Find where the given text appears and provide that cell's center as [X, Y] coordinate. 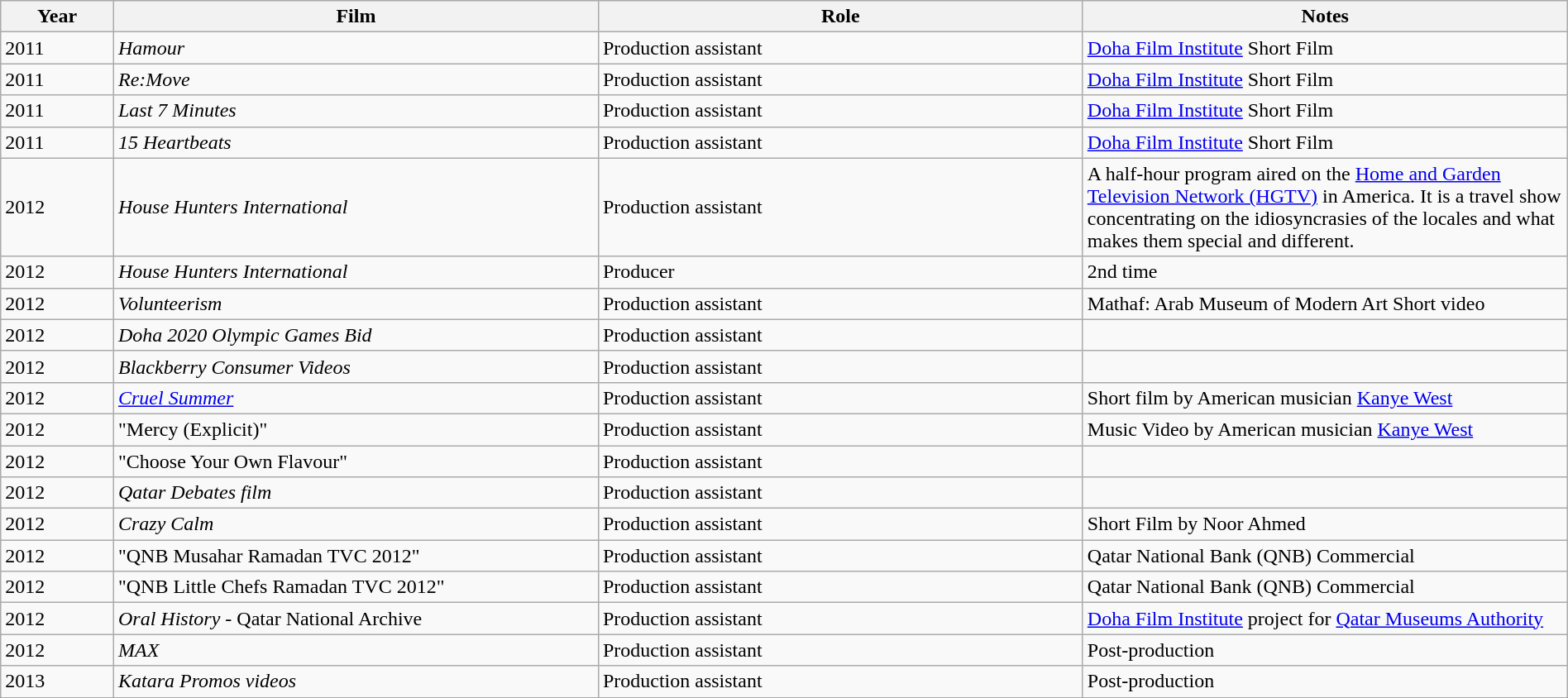
Hamour [356, 48]
Volunteerism [356, 304]
Year [58, 17]
15 Heartbeats [356, 142]
Oral History - Qatar National Archive [356, 619]
"Mercy (Explicit)" [356, 429]
Music Video by American musician Kanye West [1325, 429]
Notes [1325, 17]
Short Film by Noor Ahmed [1325, 524]
Crazy Calm [356, 524]
Re:Move [356, 79]
Doha 2020 Olympic Games Bid [356, 335]
Producer [840, 272]
MAX [356, 650]
Short film by American musician Kanye West [1325, 398]
2013 [58, 681]
Role [840, 17]
Mathaf: Arab Museum of Modern Art Short video [1325, 304]
Last 7 Minutes [356, 111]
Qatar Debates film [356, 493]
Cruel Summer [356, 398]
Blackberry Consumer Videos [356, 366]
"QNB Musahar Ramadan TVC 2012" [356, 556]
"QNB Little Chefs Ramadan TVC 2012" [356, 587]
Katara Promos videos [356, 681]
"Choose Your Own Flavour" [356, 461]
Doha Film Institute project for Qatar Museums Authority [1325, 619]
Film [356, 17]
2nd time [1325, 272]
